Identify which cell holds the provided text, then report its [X, Y] central coordinate. 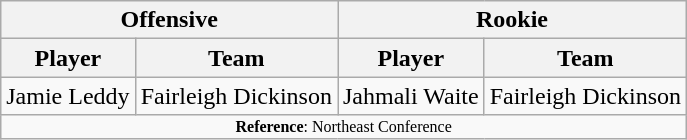
Rookie [512, 20]
Jamie Leddy [68, 96]
Offensive [170, 20]
Reference: Northeast Conference [344, 127]
Jahmali Waite [412, 96]
